From the cell containing the given text, extract its center point as [X, Y] coordinate. 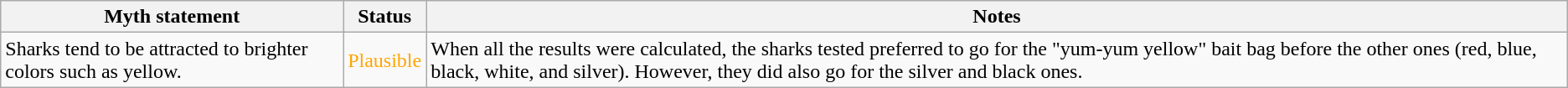
Sharks tend to be attracted to brighter colors such as yellow. [173, 60]
Plausible [385, 60]
Myth statement [173, 17]
Notes [997, 17]
Status [385, 17]
